Detect which cell encompasses the target text, then output its [x, y] center coordinate. 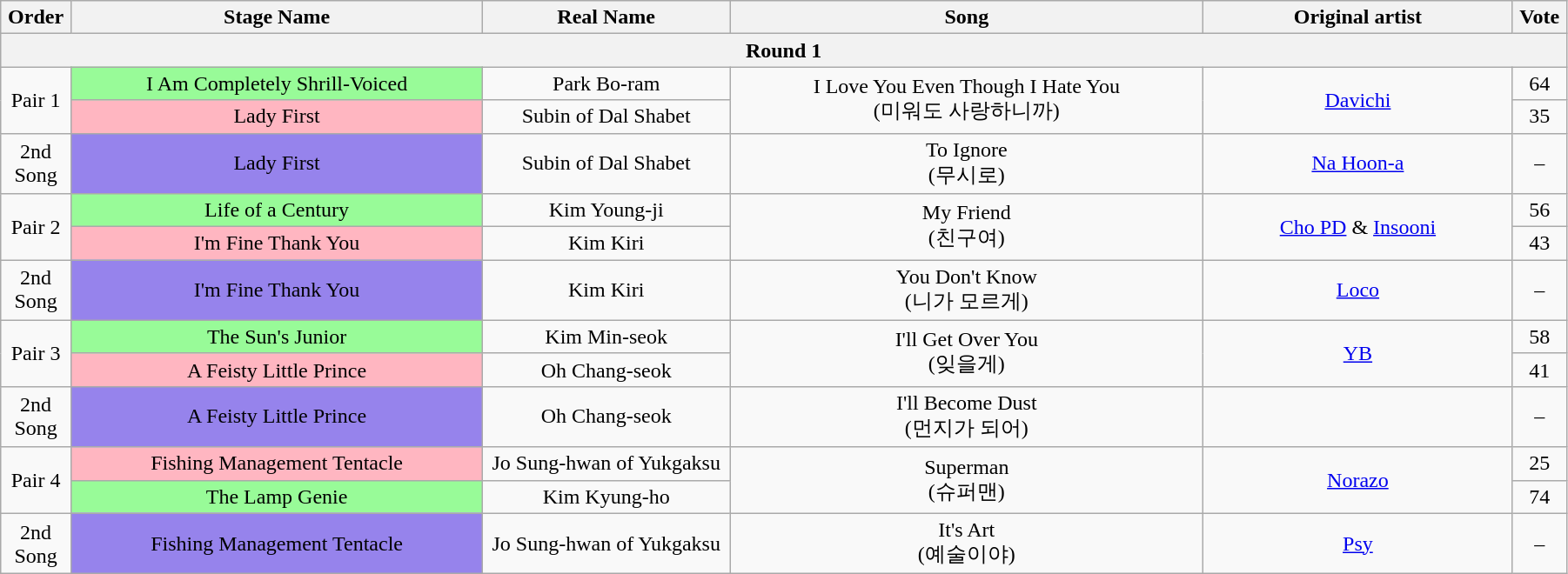
Life of a Century [277, 210]
41 [1540, 370]
Psy [1357, 544]
The Lamp Genie [277, 497]
Real Name [606, 17]
58 [1540, 337]
35 [1540, 117]
It's Art(예술이야) [967, 544]
Round 1 [784, 50]
I Love You Even Though I Hate You(미워도 사랑하니까) [967, 100]
64 [1540, 83]
Kim Min-seok [606, 337]
You Don't Know(니가 모르게) [967, 290]
Order [37, 17]
Park Bo-ram [606, 83]
Pair 3 [37, 353]
Norazo [1357, 480]
I Am Completely Shrill-Voiced [277, 83]
YB [1357, 353]
Davichi [1357, 100]
My Friend(친구여) [967, 227]
Pair 4 [37, 480]
I'll Get Over You(잊을게) [967, 353]
Stage Name [277, 17]
74 [1540, 497]
I'll Become Dust(먼지가 되어) [967, 417]
Superman(슈퍼맨) [967, 480]
Song [967, 17]
Original artist [1357, 17]
Vote [1540, 17]
To Ignore(무시로) [967, 164]
56 [1540, 210]
Cho PD & Insooni [1357, 227]
Pair 2 [37, 227]
Loco [1357, 290]
Pair 1 [37, 100]
Kim Kyung-ho [606, 497]
43 [1540, 244]
Kim Young-ji [606, 210]
The Sun's Junior [277, 337]
Na Hoon-a [1357, 164]
25 [1540, 464]
